Search for the cell housing the specified text and yield its (x, y) center coordinate. 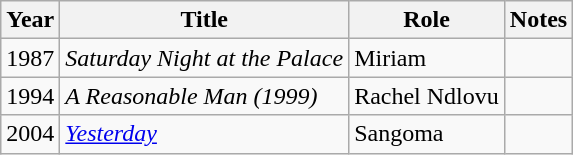
Role (427, 20)
Title (204, 20)
1987 (30, 58)
Rachel Ndlovu (427, 96)
Year (30, 20)
A Reasonable Man (1999) (204, 96)
Saturday Night at the Palace (204, 58)
Yesterday (204, 134)
1994 (30, 96)
Miriam (427, 58)
Notes (538, 20)
2004 (30, 134)
Sangoma (427, 134)
